Identify which cell holds the provided text, then report its [x, y] central coordinate. 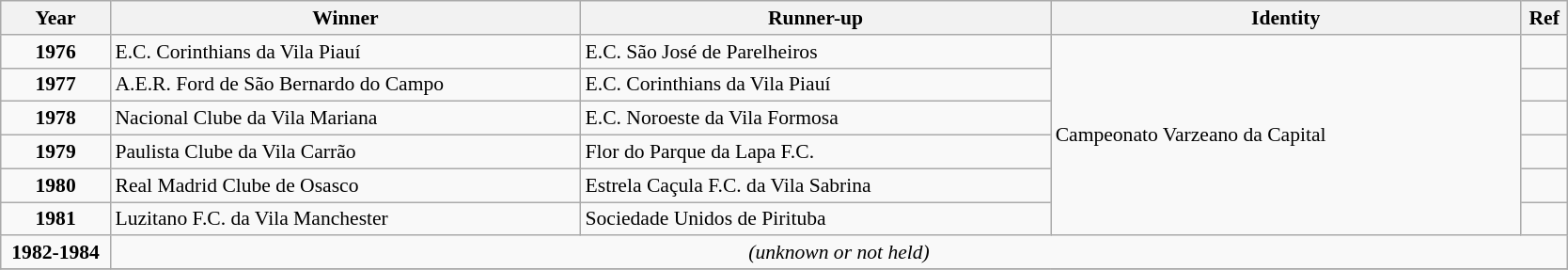
1982-1984 [56, 253]
(unknown or not held) [839, 253]
Campeonato Varzeano da Capital [1286, 135]
E.C. São José de Parelheiros [816, 52]
Sociedade Unidos de Pirituba [816, 219]
Paulista Clube da Vila Carrão [345, 152]
1981 [56, 219]
1977 [56, 85]
Runner-up [816, 18]
Flor do Parque da Lapa F.C. [816, 152]
Nacional Clube da Vila Mariana [345, 119]
Real Madrid Clube de Osasco [345, 185]
E.C. Noroeste da Vila Formosa [816, 119]
1979 [56, 152]
A.E.R. Ford de São Bernardo do Campo [345, 85]
1978 [56, 119]
Estrela Caçula F.C. da Vila Sabrina [816, 185]
1976 [56, 52]
Year [56, 18]
Winner [345, 18]
Identity [1286, 18]
Ref [1544, 18]
Luzitano F.C. da Vila Manchester [345, 219]
1980 [56, 185]
